Scan for the cell matching the given text and deliver its (X, Y) coordinate at center. 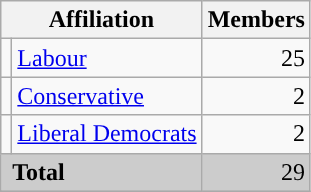
Liberal Democrats (107, 134)
Labour (107, 58)
Affiliation (102, 20)
Members (256, 20)
Conservative (107, 96)
29 (256, 172)
Total (102, 172)
25 (256, 58)
